For the text-containing cell, return its midpoint in (X, Y) coordinate format. 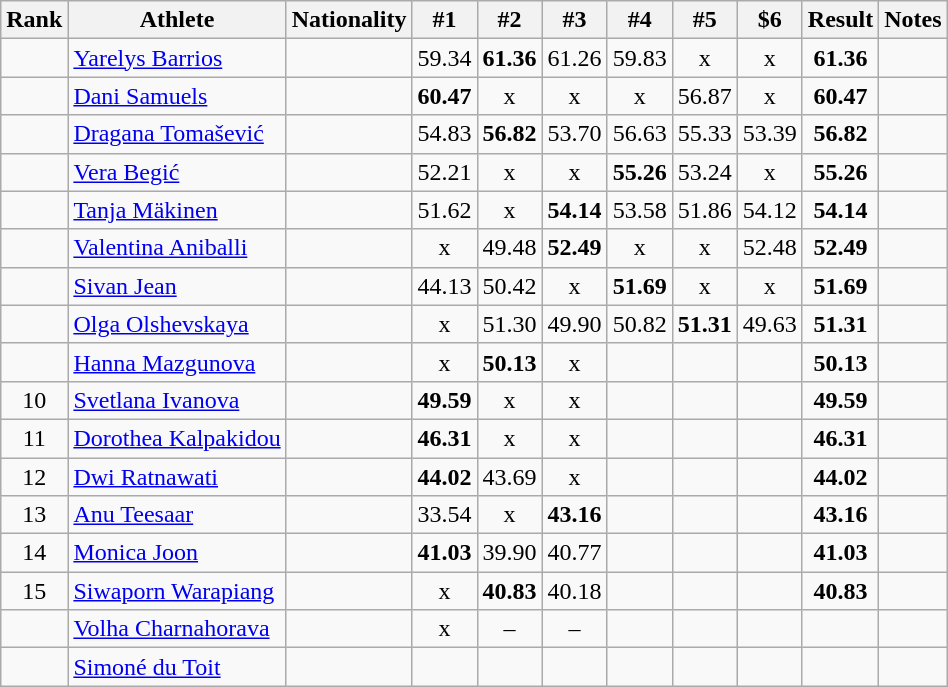
51.62 (444, 210)
#1 (444, 20)
52.48 (770, 248)
Sivan Jean (177, 286)
Simoné du Toit (177, 667)
$6 (770, 20)
49.48 (510, 248)
56.87 (704, 96)
51.86 (704, 210)
13 (34, 515)
11 (34, 438)
Vera Begić (177, 172)
54.83 (444, 134)
Siwaporn Warapiang (177, 591)
Athlete (177, 20)
39.90 (510, 553)
53.70 (574, 134)
50.42 (510, 286)
Dragana Tomašević (177, 134)
51.30 (510, 324)
Dwi Ratnawati (177, 477)
Svetlana Ivanova (177, 400)
Result (840, 20)
#5 (704, 20)
#3 (574, 20)
Valentina Aniballi (177, 248)
59.34 (444, 58)
53.39 (770, 134)
Dorothea Kalpakidou (177, 438)
15 (34, 591)
Hanna Mazgunova (177, 362)
49.63 (770, 324)
Anu Teesaar (177, 515)
#2 (510, 20)
53.58 (640, 210)
10 (34, 400)
55.33 (704, 134)
Nationality (349, 20)
59.83 (640, 58)
33.54 (444, 515)
Dani Samuels (177, 96)
40.77 (574, 553)
56.63 (640, 134)
Tanja Mäkinen (177, 210)
Monica Joon (177, 553)
Notes (913, 20)
Olga Olshevskaya (177, 324)
49.90 (574, 324)
44.13 (444, 286)
52.21 (444, 172)
53.24 (704, 172)
50.82 (640, 324)
43.69 (510, 477)
Yarelys Barrios (177, 58)
54.12 (770, 210)
14 (34, 553)
Volha Charnahorava (177, 629)
#4 (640, 20)
12 (34, 477)
61.26 (574, 58)
40.18 (574, 591)
Rank (34, 20)
